Return the [x, y] coordinate for the center point of the cell that contains the specified text.  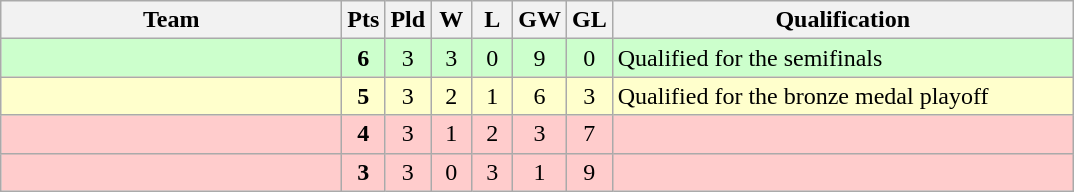
L [492, 20]
W [452, 20]
GW [540, 20]
7 [589, 134]
Qualified for the semifinals [842, 58]
GL [589, 20]
Pld [408, 20]
5 [364, 96]
Pts [364, 20]
Qualification [842, 20]
Team [172, 20]
Qualified for the bronze medal playoff [842, 96]
4 [364, 134]
